Detect which cell encompasses the target text, then output its [X, Y] center coordinate. 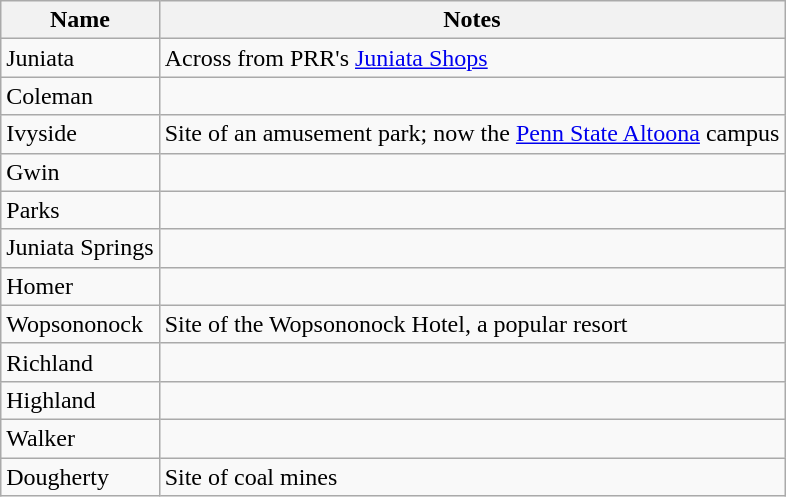
Juniata [80, 58]
Notes [472, 20]
Site of an amusement park; now the Penn State Altoona campus [472, 134]
Highland [80, 400]
Juniata Springs [80, 248]
Dougherty [80, 477]
Wopsononock [80, 324]
Name [80, 20]
Site of coal mines [472, 477]
Walker [80, 438]
Site of the Wopsononock Hotel, a popular resort [472, 324]
Parks [80, 210]
Homer [80, 286]
Gwin [80, 172]
Richland [80, 362]
Coleman [80, 96]
Ivyside [80, 134]
Across from PRR's Juniata Shops [472, 58]
